Provide the (x, y) coordinate of the cell's center where the given text is located.  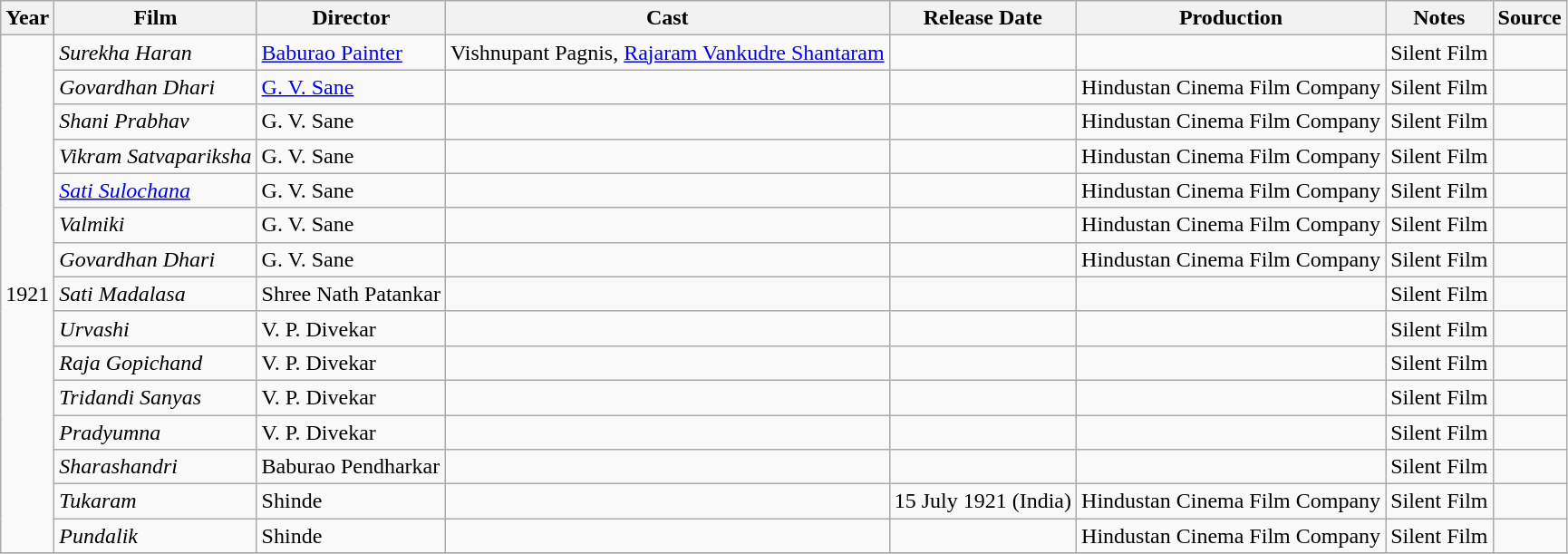
Shree Nath Patankar (351, 294)
Tukaram (156, 501)
Film (156, 18)
Valmiki (156, 225)
Tridandi Sanyas (156, 397)
Surekha Haran (156, 53)
Production (1231, 18)
Sharashandri (156, 467)
Sati Madalasa (156, 294)
Director (351, 18)
Baburao Pendharkar (351, 467)
Vishnupant Pagnis, Rajaram Vankudre Shantaram (667, 53)
1921 (27, 294)
Pundalik (156, 536)
Pradyumna (156, 433)
Year (27, 18)
Release Date (982, 18)
Vikram Satvapariksha (156, 156)
Shani Prabhav (156, 121)
Baburao Painter (351, 53)
Sati Sulochana (156, 190)
15 July 1921 (India) (982, 501)
Cast (667, 18)
Source (1530, 18)
Raja Gopichand (156, 363)
Urvashi (156, 328)
Notes (1439, 18)
